Return (x, y) of the center of cell containing provided text 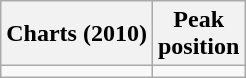
Peakposition (198, 34)
Charts (2010) (77, 34)
